Pinpoint the cell where the given text exists, returning its (x, y) midpoint coordinate. 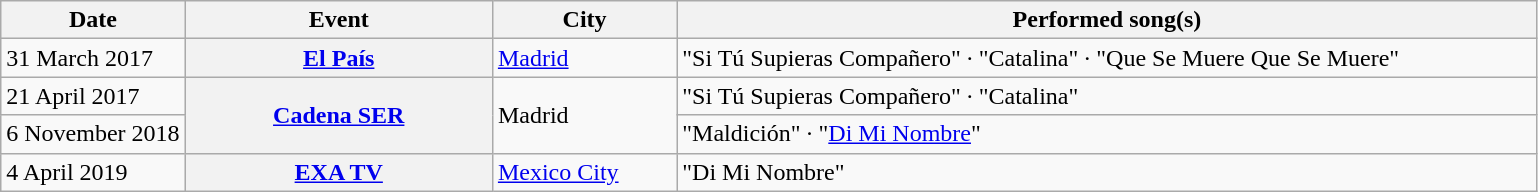
Event (338, 20)
Date (93, 20)
"Si Tú Supieras Compañero" · "Catalina" (1107, 96)
"Di Mi Nombre" (1107, 172)
Performed song(s) (1107, 20)
6 November 2018 (93, 134)
El País (338, 58)
Mexico City (584, 172)
21 April 2017 (93, 96)
"Maldición" · "Di Mi Nombre" (1107, 134)
EXA TV (338, 172)
31 March 2017 (93, 58)
4 April 2019 (93, 172)
City (584, 20)
"Si Tú Supieras Compañero" · "Catalina" · "Que Se Muere Que Se Muere" (1107, 58)
Cadena SER (338, 115)
